Detect which cell encompasses the target text, then output its [x, y] center coordinate. 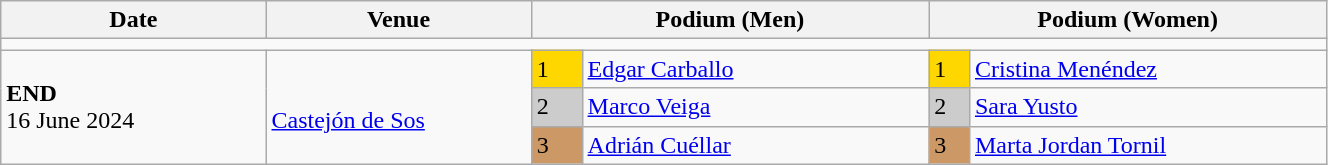
Marta Jordan Tornil [1148, 145]
END 16 June 2024 [134, 107]
Adrián Cuéllar [756, 145]
Podium (Women) [1128, 20]
Venue [398, 20]
Date [134, 20]
Cristina Menéndez [1148, 69]
Sara Yusto [1148, 107]
Castejón de Sos [398, 107]
Edgar Carballo [756, 69]
Marco Veiga [756, 107]
Podium (Men) [730, 20]
